For the text-containing cell, return its midpoint in (X, Y) coordinate format. 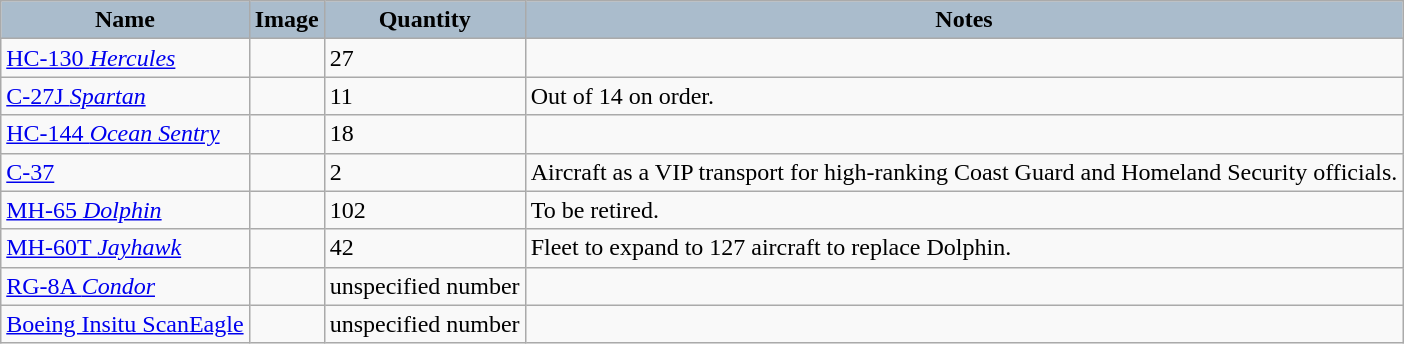
27 (424, 58)
MH-65 Dolphin (125, 210)
Fleet to expand to 127 aircraft to replace Dolphin. (964, 248)
C-37 (125, 172)
Aircraft as a VIP transport for high-ranking Coast Guard and Homeland Security officials. (964, 172)
HC-144 Ocean Sentry (125, 134)
18 (424, 134)
102 (424, 210)
MH-60T Jayhawk (125, 248)
Notes (964, 20)
RG-8A Condor (125, 286)
HC-130 Hercules (125, 58)
Boeing Insitu ScanEagle (125, 324)
Quantity (424, 20)
11 (424, 96)
Out of 14 on order. (964, 96)
To be retired. (964, 210)
42 (424, 248)
Image (286, 20)
C-27J Spartan (125, 96)
2 (424, 172)
Name (125, 20)
